Output the [X, Y] coordinate of the center of the cell containing the given text.  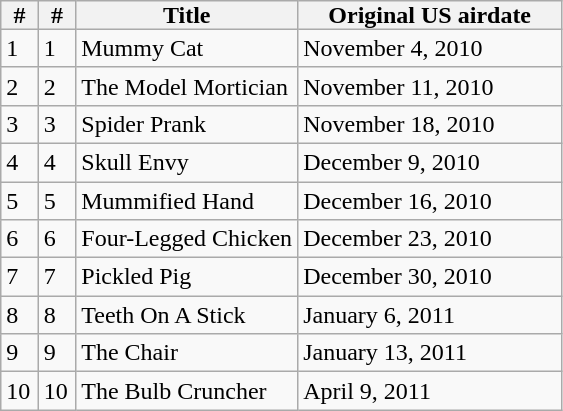
January 6, 2011 [430, 315]
Four-Legged Chicken [187, 239]
December 9, 2010 [430, 162]
November 18, 2010 [430, 124]
Skull Envy [187, 162]
April 9, 2011 [430, 391]
November 4, 2010 [430, 48]
Mummy Cat [187, 48]
The Chair [187, 353]
December 30, 2010 [430, 277]
Original US airdate [430, 15]
December 23, 2010 [430, 239]
Spider Prank [187, 124]
The Bulb Cruncher [187, 391]
The Model Mortician [187, 86]
November 11, 2010 [430, 86]
Teeth On A Stick [187, 315]
January 13, 2011 [430, 353]
Mummified Hand [187, 201]
Pickled Pig [187, 277]
December 16, 2010 [430, 201]
Title [187, 15]
